Provide the (x, y) coordinate of the cell's center where the given text is located.  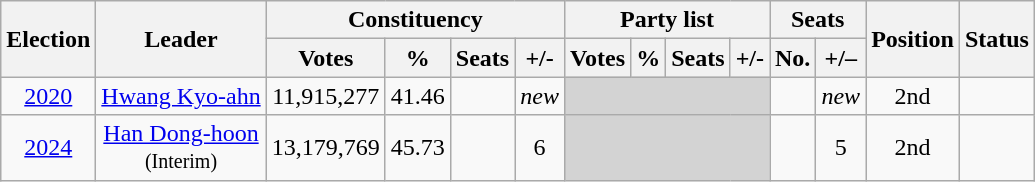
No. (793, 58)
Election (48, 39)
Position (913, 39)
11,915,277 (326, 96)
Han Dong-hoon(Interim) (181, 148)
5 (841, 148)
41.46 (418, 96)
45.73 (418, 148)
Hwang Kyo-ahn (181, 96)
6 (540, 148)
13,179,769 (326, 148)
2024 (48, 148)
Leader (181, 39)
Constituency (415, 20)
2020 (48, 96)
+/– (841, 58)
Party list (666, 20)
Status (996, 39)
